Scan for the cell matching the given text and deliver its (x, y) coordinate at center. 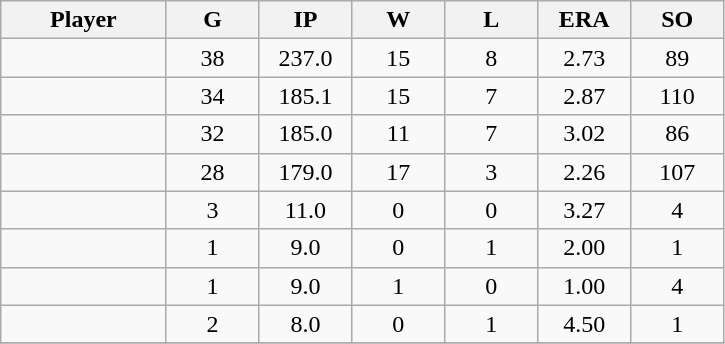
11.0 (306, 210)
32 (212, 134)
SO (678, 20)
110 (678, 96)
38 (212, 58)
W (398, 20)
3.27 (584, 210)
Player (84, 20)
IP (306, 20)
ERA (584, 20)
2.73 (584, 58)
8.0 (306, 324)
2.26 (584, 172)
185.1 (306, 96)
G (212, 20)
179.0 (306, 172)
28 (212, 172)
8 (492, 58)
34 (212, 96)
17 (398, 172)
2 (212, 324)
89 (678, 58)
3.02 (584, 134)
L (492, 20)
86 (678, 134)
185.0 (306, 134)
1.00 (584, 286)
107 (678, 172)
237.0 (306, 58)
2.87 (584, 96)
2.00 (584, 248)
11 (398, 134)
4.50 (584, 324)
